Locate the cell with the specified text and output its (x, y) center coordinate. 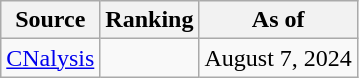
Ranking (150, 20)
CNalysis (50, 58)
August 7, 2024 (278, 58)
Source (50, 20)
As of (278, 20)
